Capture the cell that displays the provided text and extract its [X, Y] central coordinate. 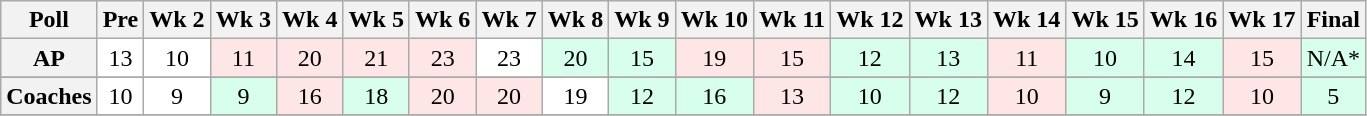
Wk 4 [310, 20]
Poll [49, 20]
Wk 8 [575, 20]
14 [1183, 58]
Wk 13 [948, 20]
5 [1333, 96]
Wk 17 [1262, 20]
Wk 15 [1105, 20]
AP [49, 58]
N/A* [1333, 58]
Wk 9 [642, 20]
21 [376, 58]
Wk 2 [177, 20]
Coaches [49, 96]
Wk 3 [243, 20]
Wk 12 [870, 20]
Wk 14 [1026, 20]
Wk 10 [714, 20]
Final [1333, 20]
Wk 16 [1183, 20]
Wk 5 [376, 20]
Wk 6 [442, 20]
Pre [120, 20]
18 [376, 96]
Wk 11 [792, 20]
Wk 7 [509, 20]
